Locate the cell with the specified text and output its (x, y) center coordinate. 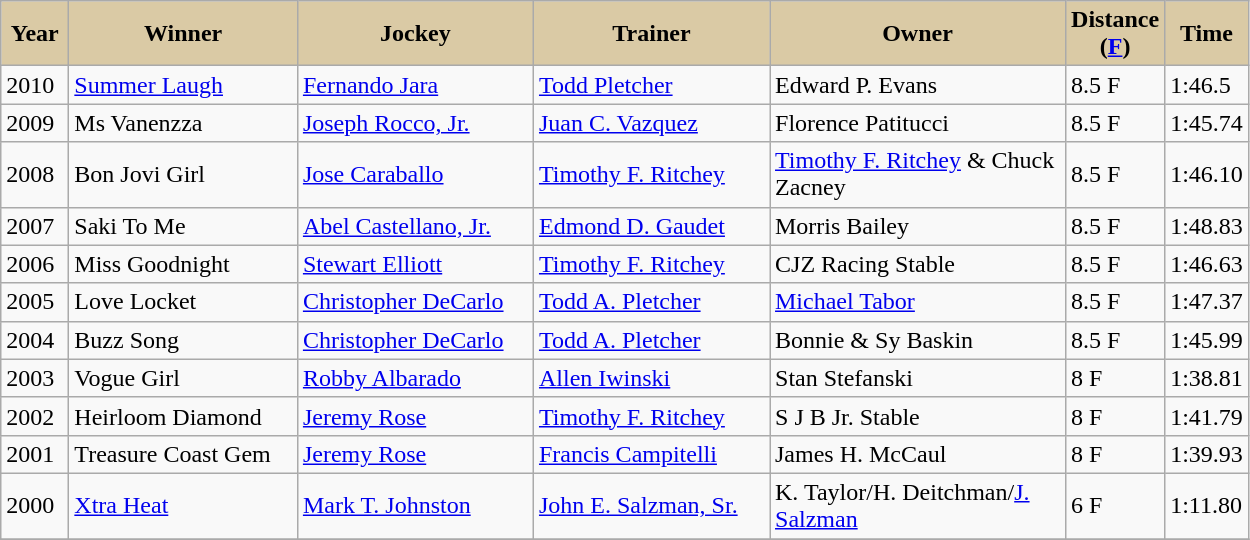
Vogue Girl (184, 378)
Bonnie & Sy Baskin (918, 340)
1:46.63 (1207, 264)
2005 (35, 302)
Jockey (415, 34)
2008 (35, 174)
Morris Bailey (918, 226)
Owner (918, 34)
1:46.5 (1207, 85)
1:47.37 (1207, 302)
John E. Salzman, Sr. (651, 506)
1:38.81 (1207, 378)
2000 (35, 506)
K. Taylor/H. Deitchman/J. Salzman (918, 506)
Edward P. Evans (918, 85)
Time (1207, 34)
Mark T. Johnston (415, 506)
Joseph Rocco, Jr. (415, 123)
2004 (35, 340)
S J B Jr. Stable (918, 416)
Timothy F. Ritchey & Chuck Zacney (918, 174)
Xtra Heat (184, 506)
Distance (F) (1116, 34)
Trainer (651, 34)
Saki To Me (184, 226)
Buzz Song (184, 340)
1:11.80 (1207, 506)
Edmond D. Gaudet (651, 226)
1:45.74 (1207, 123)
Allen Iwinski (651, 378)
2009 (35, 123)
Treasure Coast Gem (184, 454)
Heirloom Diamond (184, 416)
1:45.99 (1207, 340)
Juan C. Vazquez (651, 123)
CJZ Racing Stable (918, 264)
2003 (35, 378)
Robby Albarado (415, 378)
Stewart Elliott (415, 264)
2002 (35, 416)
Year (35, 34)
2001 (35, 454)
Fernando Jara (415, 85)
Jose Caraballo (415, 174)
Ms Vanenzza (184, 123)
Bon Jovi Girl (184, 174)
2007 (35, 226)
Winner (184, 34)
2010 (35, 85)
Stan Stefanski (918, 378)
6 F (1116, 506)
1:46.10 (1207, 174)
1:41.79 (1207, 416)
2006 (35, 264)
Florence Patitucci (918, 123)
Michael Tabor (918, 302)
1:39.93 (1207, 454)
Love Locket (184, 302)
1:48.83 (1207, 226)
Miss Goodnight (184, 264)
Francis Campitelli (651, 454)
Todd Pletcher (651, 85)
Abel Castellano, Jr. (415, 226)
James H. McCaul (918, 454)
Summer Laugh (184, 85)
